Search for the cell housing the specified text and yield its (x, y) center coordinate. 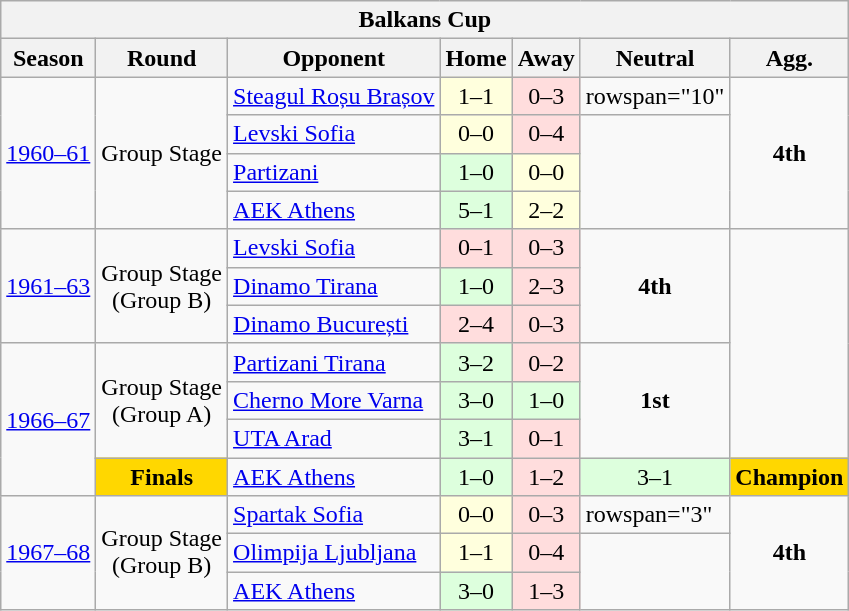
5–1 (476, 210)
Opponent (334, 58)
Finals (162, 477)
2–4 (476, 324)
Dinamo București (334, 324)
rowspan="10" (655, 96)
Champion (790, 477)
UTA Arad (334, 438)
3–2 (476, 362)
2–3 (546, 286)
2–2 (546, 210)
Dinamo Tirana (334, 286)
1960–61 (48, 153)
Home (476, 58)
Agg. (790, 58)
1–2 (546, 477)
Olimpija Ljubljana (334, 553)
Balkans Cup (425, 20)
Away (546, 58)
Partizani Tirana (334, 362)
Season (48, 58)
1st (655, 400)
Round (162, 58)
rowspan="3" (655, 515)
1961–63 (48, 286)
0–2 (546, 362)
Partizani (334, 172)
1966–67 (48, 419)
1967–68 (48, 553)
Steagul Roșu Brașov (334, 96)
Group Stage (162, 153)
1–3 (546, 591)
Spartak Sofia (334, 515)
Neutral (655, 58)
Group Stage(Group A) (162, 400)
Cherno More Varna (334, 400)
